Locate the cell with the specified text and output its [X, Y] center coordinate. 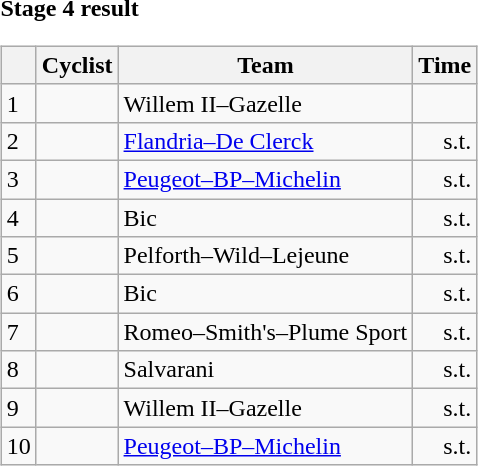
2 [18, 141]
Flandria–De Clerck [266, 141]
Team [266, 65]
7 [18, 332]
Salvarani [266, 370]
Time [445, 65]
8 [18, 370]
6 [18, 294]
3 [18, 179]
4 [18, 217]
9 [18, 408]
Pelforth–Wild–Lejeune [266, 256]
10 [18, 446]
Romeo–Smith's–Plume Sport [266, 332]
Cyclist [77, 65]
1 [18, 103]
5 [18, 256]
